Search for the cell housing the specified text and yield its [X, Y] center coordinate. 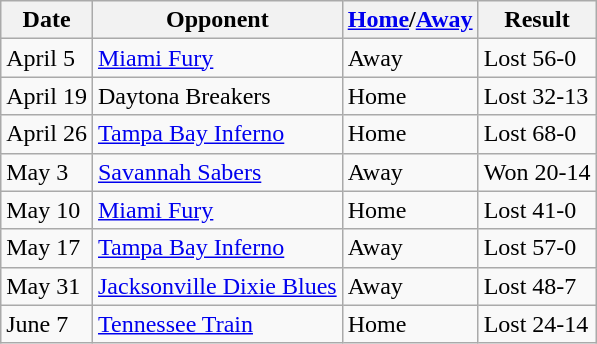
Home/Away [410, 20]
Lost 57-0 [537, 248]
Lost 48-7 [537, 286]
Won 20-14 [537, 172]
Daytona Breakers [217, 96]
Lost 41-0 [537, 210]
Result [537, 20]
June 7 [47, 324]
April 19 [47, 96]
April 26 [47, 134]
Lost 68-0 [537, 134]
Savannah Sabers [217, 172]
May 31 [47, 286]
May 10 [47, 210]
Lost 32-13 [537, 96]
Jacksonville Dixie Blues [217, 286]
April 5 [47, 58]
May 17 [47, 248]
Tennessee Train [217, 324]
May 3 [47, 172]
Lost 56-0 [537, 58]
Lost 24-14 [537, 324]
Date [47, 20]
Opponent [217, 20]
